Capture the cell that displays the provided text and extract its (X, Y) central coordinate. 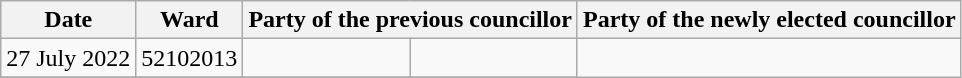
Party of the newly elected councillor (769, 20)
Party of the previous councillor (410, 20)
52102013 (190, 58)
Ward (190, 20)
27 July 2022 (68, 58)
Date (68, 20)
